For the text-containing cell, return its midpoint in [x, y] coordinate format. 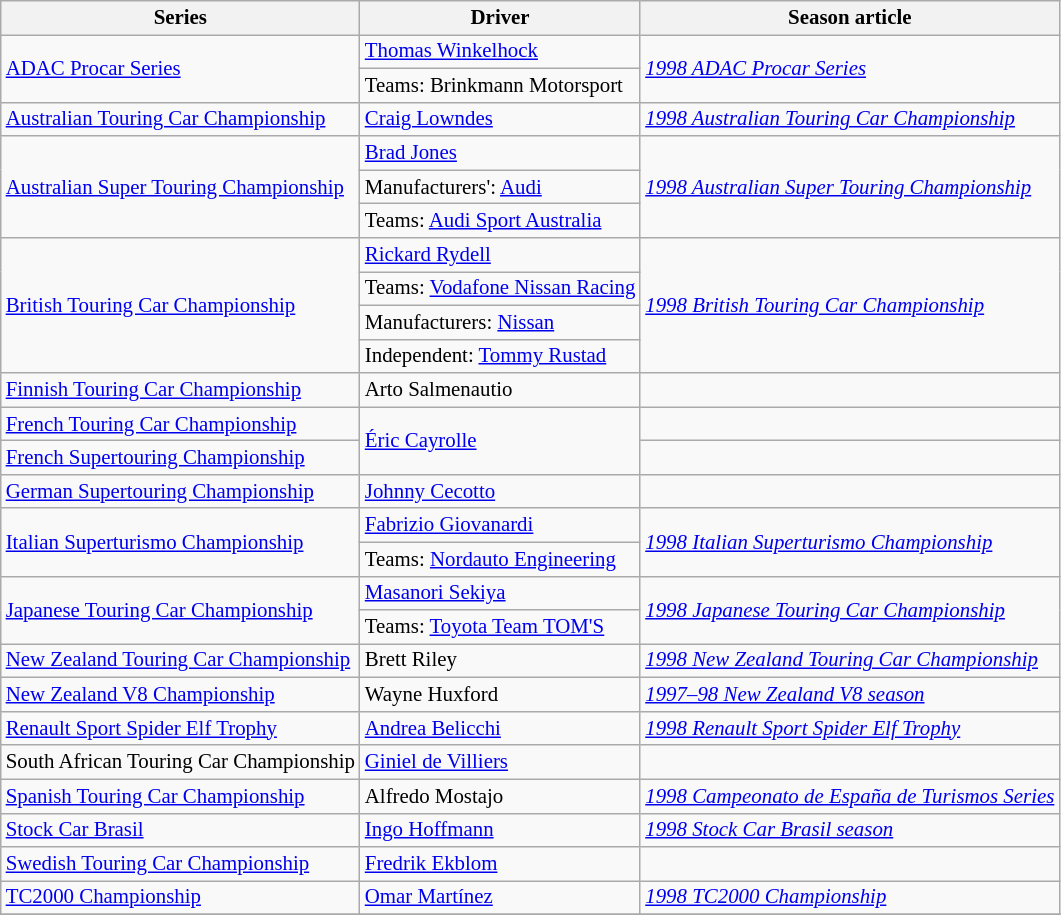
ADAC Procar Series [180, 68]
1998 TC2000 Championship [850, 898]
Teams: Audi Sport Australia [500, 221]
New Zealand Touring Car Championship [180, 661]
1998 Australian Touring Car Championship [850, 119]
Alfredo Mostajo [500, 796]
Swedish Touring Car Championship [180, 864]
Brett Riley [500, 661]
1998 Renault Sport Spider Elf Trophy [850, 728]
1998 Japanese Touring Car Championship [850, 610]
Teams: Nordauto Engineering [500, 559]
Fabrizio Giovanardi [500, 525]
Fredrik Ekblom [500, 864]
1998 ADAC Procar Series [850, 68]
Independent: Tommy Rustad [500, 356]
Giniel de Villiers [500, 762]
British Touring Car Championship [180, 306]
Masanori Sekiya [500, 593]
Andrea Belicchi [500, 728]
Japanese Touring Car Championship [180, 610]
1998 Australian Super Touring Championship [850, 187]
Éric Cayrolle [500, 441]
Thomas Winkelhock [500, 51]
Series [180, 18]
Brad Jones [500, 153]
Rickard Rydell [500, 255]
Stock Car Brasil [180, 830]
TC2000 Championship [180, 898]
1997–98 New Zealand V8 season [850, 695]
South African Touring Car Championship [180, 762]
1998 Italian Superturismo Championship [850, 542]
Wayne Huxford [500, 695]
Ingo Hoffmann [500, 830]
1998 British Touring Car Championship [850, 306]
Season article [850, 18]
Australian Touring Car Championship [180, 119]
Arto Salmenautio [500, 390]
1998 New Zealand Touring Car Championship [850, 661]
1998 Stock Car Brasil season [850, 830]
French Touring Car Championship [180, 424]
Teams: Toyota Team TOM'S [500, 627]
1998 Campeonato de España de Turismos Series [850, 796]
Manufacturers: Nissan [500, 322]
German Supertouring Championship [180, 491]
Finnish Touring Car Championship [180, 390]
Australian Super Touring Championship [180, 187]
Manufacturers': Audi [500, 187]
New Zealand V8 Championship [180, 695]
Italian Superturismo Championship [180, 542]
French Supertouring Championship [180, 458]
Spanish Touring Car Championship [180, 796]
Teams: Brinkmann Motorsport [500, 85]
Craig Lowndes [500, 119]
Renault Sport Spider Elf Trophy [180, 728]
Teams: Vodafone Nissan Racing [500, 288]
Driver [500, 18]
Omar Martínez [500, 898]
Johnny Cecotto [500, 491]
